Output the (x, y) coordinate of the center of the cell containing the given text.  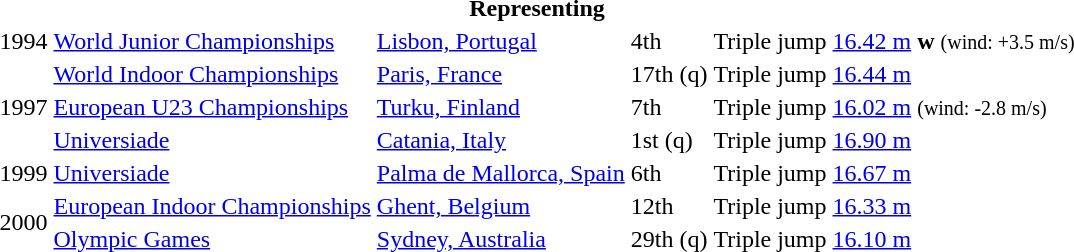
12th (669, 206)
Lisbon, Portugal (500, 41)
World Junior Championships (212, 41)
6th (669, 173)
4th (669, 41)
European U23 Championships (212, 107)
Turku, Finland (500, 107)
1st (q) (669, 140)
Paris, France (500, 74)
Catania, Italy (500, 140)
7th (669, 107)
Ghent, Belgium (500, 206)
Palma de Mallorca, Spain (500, 173)
17th (q) (669, 74)
World Indoor Championships (212, 74)
European Indoor Championships (212, 206)
